Search for the cell housing the specified text and yield its (X, Y) center coordinate. 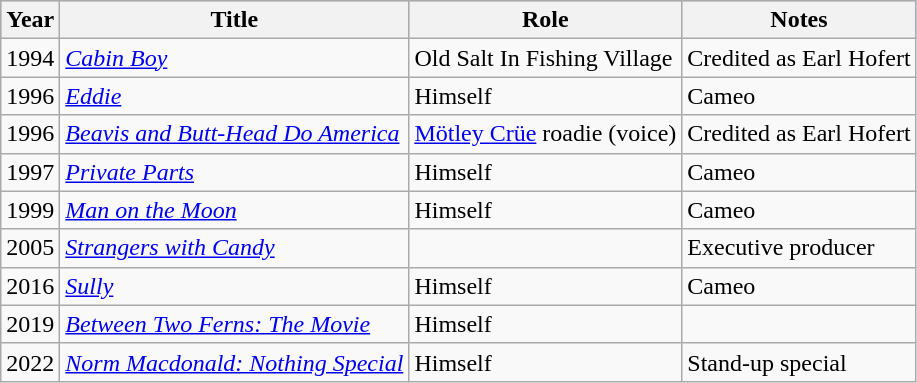
2016 (30, 286)
Role (546, 20)
Old Salt In Fishing Village (546, 58)
1997 (30, 172)
2005 (30, 248)
1994 (30, 58)
Executive producer (799, 248)
Stand-up special (799, 362)
2019 (30, 324)
2022 (30, 362)
Man on the Moon (234, 210)
Private Parts (234, 172)
Norm Macdonald: Nothing Special (234, 362)
Between Two Ferns: The Movie (234, 324)
Sully (234, 286)
Cabin Boy (234, 58)
Notes (799, 20)
Beavis and Butt-Head Do America (234, 134)
Mötley Crüe roadie (voice) (546, 134)
1999 (30, 210)
Title (234, 20)
Strangers with Candy (234, 248)
Eddie (234, 96)
Year (30, 20)
